Capture the cell that displays the provided text and extract its [x, y] central coordinate. 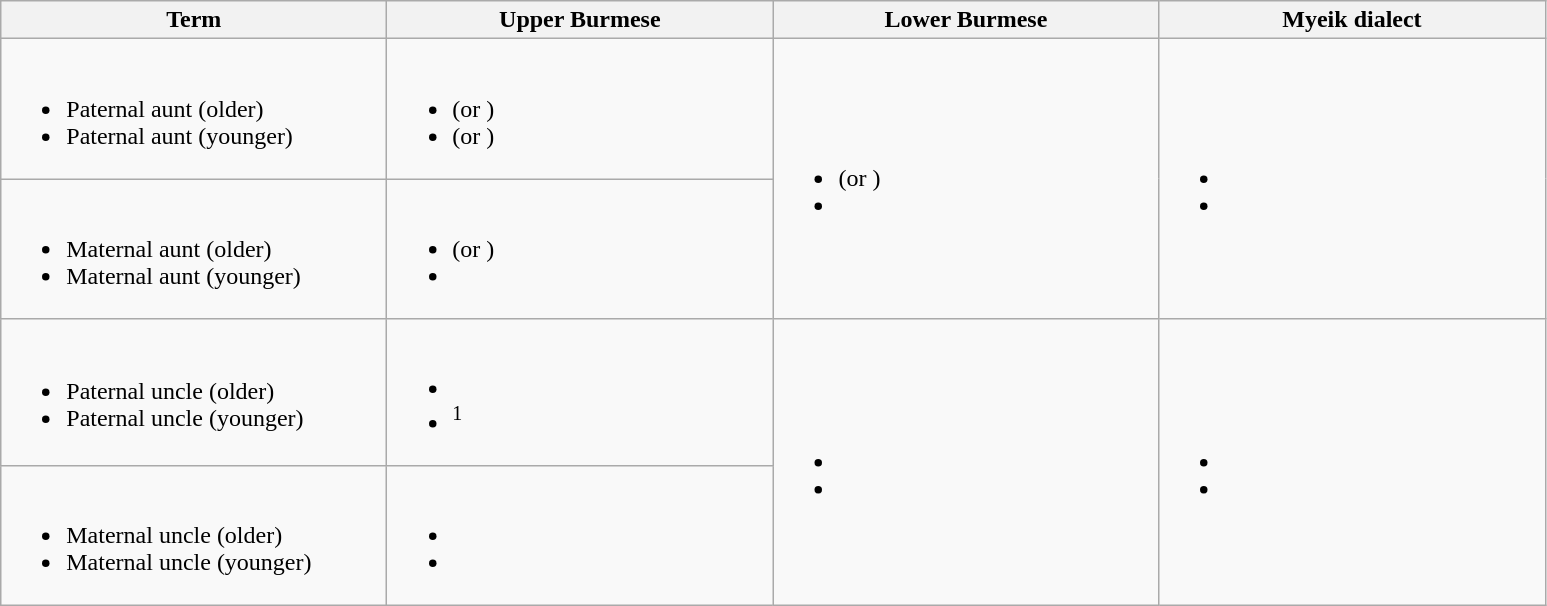
Paternal uncle (older)Paternal uncle (younger) [194, 392]
Paternal aunt (older)Paternal aunt (younger) [194, 109]
Lower Burmese [966, 20]
Term [194, 20]
1 [580, 392]
(or ) (or ) [580, 109]
Maternal aunt (older)Maternal aunt (younger) [194, 249]
Myeik dialect [1352, 20]
Maternal uncle (older)Maternal uncle (younger) [194, 535]
Upper Burmese [580, 20]
